Locate the cell with the specified text and output its [x, y] center coordinate. 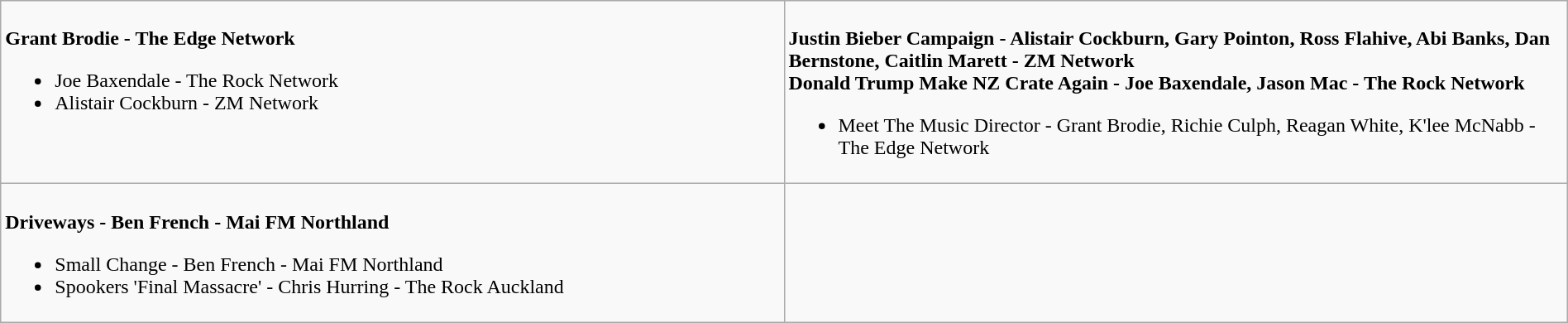
Grant Brodie - The Edge NetworkJoe Baxendale - The Rock NetworkAlistair Cockburn - ZM Network [392, 93]
Driveways - Ben French - Mai FM NorthlandSmall Change - Ben French - Mai FM NorthlandSpookers 'Final Massacre' - Chris Hurring - The Rock Auckland [392, 253]
